Determine the (x, y) coordinate at the center of the cell enclosing the given text.  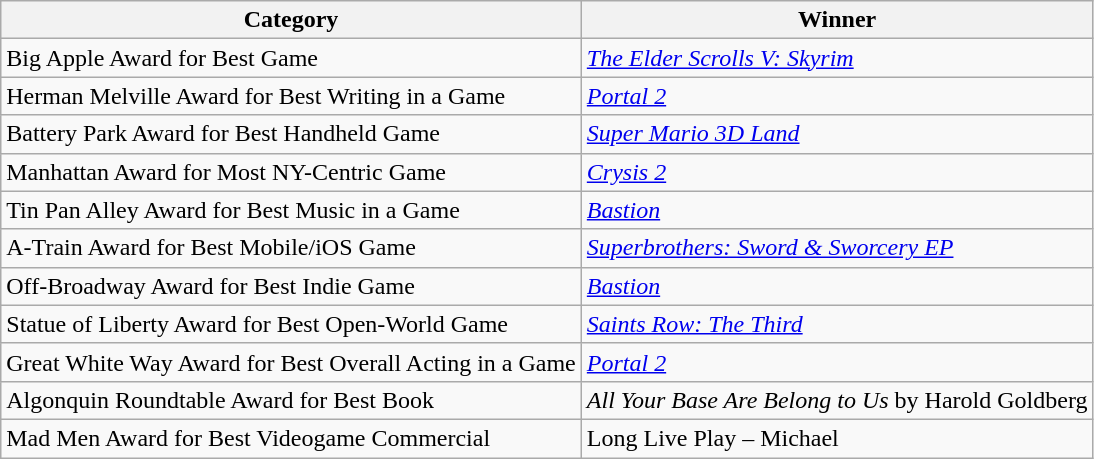
Mad Men Award for Best Videogame Commercial (292, 438)
Battery Park Award for Best Handheld Game (292, 134)
Off-Broadway Award for Best Indie Game (292, 286)
Category (292, 20)
Saints Row: The Third (837, 324)
Herman Melville Award for Best Writing in a Game (292, 96)
Long Live Play – Michael (837, 438)
Statue of Liberty Award for Best Open-World Game (292, 324)
The Elder Scrolls V: Skyrim (837, 58)
Manhattan Award for Most NY-Centric Game (292, 172)
Big Apple Award for Best Game (292, 58)
Algonquin Roundtable Award for Best Book (292, 400)
Superbrothers: Sword & Sworcery EP (837, 248)
All Your Base Are Belong to Us by Harold Goldberg (837, 400)
Super Mario 3D Land (837, 134)
Crysis 2 (837, 172)
Tin Pan Alley Award for Best Music in a Game (292, 210)
Winner (837, 20)
A-Train Award for Best Mobile/iOS Game (292, 248)
Great White Way Award for Best Overall Acting in a Game (292, 362)
